For the text-containing cell, return its midpoint in (X, Y) coordinate format. 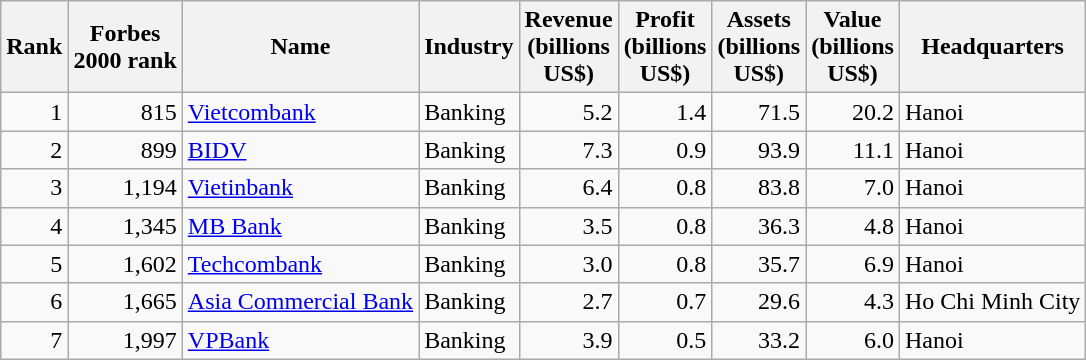
6 (34, 302)
1.4 (665, 112)
Asia Commercial Bank (300, 302)
0.5 (665, 340)
Revenue(billions US$) (568, 47)
Vietcombank (300, 112)
Profit(billions US$) (665, 47)
4 (34, 226)
Headquarters (992, 47)
35.7 (759, 264)
0.9 (665, 150)
Rank (34, 47)
1,345 (125, 226)
1,194 (125, 188)
BIDV (300, 150)
6.4 (568, 188)
5 (34, 264)
1 (34, 112)
3.5 (568, 226)
2.7 (568, 302)
3.0 (568, 264)
MB Bank (300, 226)
5.2 (568, 112)
83.8 (759, 188)
71.5 (759, 112)
11.1 (853, 150)
6.9 (853, 264)
36.3 (759, 226)
7.3 (568, 150)
7.0 (853, 188)
4.3 (853, 302)
4.8 (853, 226)
3 (34, 188)
20.2 (853, 112)
7 (34, 340)
6.0 (853, 340)
1,665 (125, 302)
Value(billions US$) (853, 47)
Industry (469, 47)
Forbes 2000 rank (125, 47)
899 (125, 150)
Techcombank (300, 264)
29.6 (759, 302)
Vietinbank (300, 188)
Ho Chi Minh City (992, 302)
Assets(billions US$) (759, 47)
1,997 (125, 340)
0.7 (665, 302)
1,602 (125, 264)
815 (125, 112)
2 (34, 150)
VPBank (300, 340)
3.9 (568, 340)
93.9 (759, 150)
33.2 (759, 340)
Name (300, 47)
